Extract the (X, Y) coordinate from the center of the cell holding the provided text.  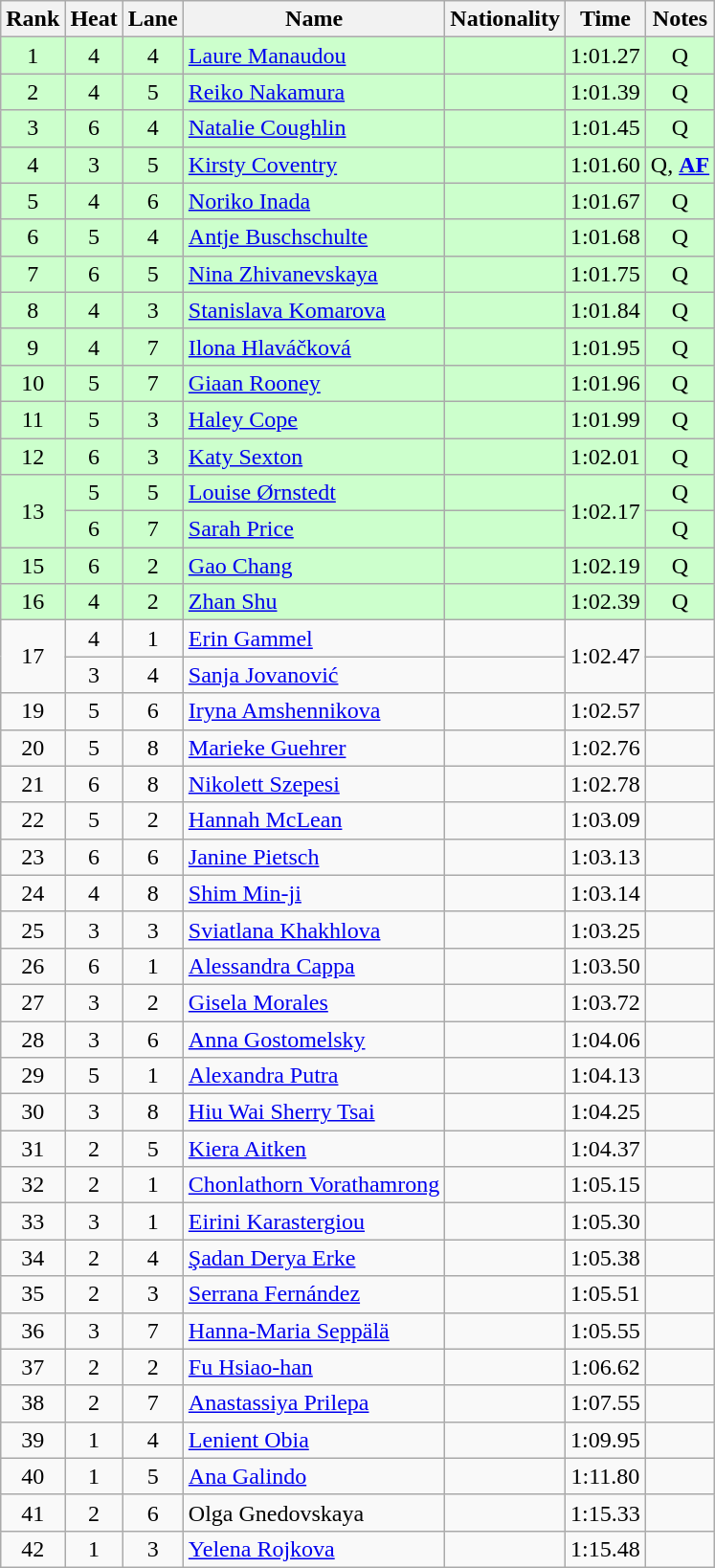
1:07.55 (606, 1403)
Rank (33, 19)
29 (33, 1076)
22 (33, 820)
1:05.51 (606, 1294)
35 (33, 1294)
1:02.57 (606, 711)
Louise Ørnstedt (314, 493)
Kirsty Coventry (314, 165)
Eirini Karastergiou (314, 1221)
Nina Zhivanevskaya (314, 274)
Shim Min-ji (314, 893)
1:05.30 (606, 1221)
40 (33, 1476)
33 (33, 1221)
1:02.78 (606, 784)
12 (33, 457)
23 (33, 857)
Hannah McLean (314, 820)
24 (33, 893)
Notes (680, 19)
Zhan Shu (314, 602)
1:01.95 (606, 347)
9 (33, 347)
1:01.84 (606, 310)
1:03.09 (606, 820)
1:02.47 (606, 657)
Nationality (505, 19)
11 (33, 419)
Gao Chang (314, 566)
42 (33, 1549)
Laure Manaudou (314, 56)
1:03.13 (606, 857)
Gisela Morales (314, 1002)
21 (33, 784)
Name (314, 19)
13 (33, 511)
Antje Buschschulte (314, 237)
Lenient Obia (314, 1440)
Marieke Guehrer (314, 748)
1:09.95 (606, 1440)
10 (33, 383)
Q, AF (680, 165)
31 (33, 1149)
1:04.25 (606, 1112)
1:01.68 (606, 237)
1:03.50 (606, 966)
Lane (153, 19)
Alessandra Cappa (314, 966)
Katy Sexton (314, 457)
1:04.13 (606, 1076)
38 (33, 1403)
Şadan Derya Erke (314, 1258)
27 (33, 1002)
1:11.80 (606, 1476)
Erin Gammel (314, 638)
1:05.38 (606, 1258)
Haley Cope (314, 419)
Anastassiya Prilepa (314, 1403)
19 (33, 711)
Sanja Jovanović (314, 675)
Chonlathorn Vorathamrong (314, 1185)
Fu Hsiao-han (314, 1367)
1:02.17 (606, 511)
1:06.62 (606, 1367)
Nikolett Szepesi (314, 784)
26 (33, 966)
Anna Gostomelsky (314, 1039)
1:02.19 (606, 566)
Sarah Price (314, 529)
1:01.99 (606, 419)
17 (33, 657)
Hiu Wai Sherry Tsai (314, 1112)
Time (606, 19)
15 (33, 566)
Olga Gnedovskaya (314, 1512)
Noriko Inada (314, 201)
39 (33, 1440)
1:03.72 (606, 1002)
1:01.96 (606, 383)
1:05.55 (606, 1331)
Janine Pietsch (314, 857)
Ilona Hlaváčková (314, 347)
1:03.25 (606, 930)
1:04.37 (606, 1149)
1:02.39 (606, 602)
41 (33, 1512)
Yelena Rojkova (314, 1549)
1:15.33 (606, 1512)
Serrana Fernández (314, 1294)
37 (33, 1367)
Giaan Rooney (314, 383)
1:01.75 (606, 274)
1:01.27 (606, 56)
1:01.60 (606, 165)
28 (33, 1039)
20 (33, 748)
1:02.76 (606, 748)
1:15.48 (606, 1549)
30 (33, 1112)
Ana Galindo (314, 1476)
Heat (94, 19)
Alexandra Putra (314, 1076)
1:01.39 (606, 92)
34 (33, 1258)
Natalie Coughlin (314, 128)
16 (33, 602)
1:01.67 (606, 201)
1:02.01 (606, 457)
Kiera Aitken (314, 1149)
32 (33, 1185)
25 (33, 930)
Sviatlana Khakhlova (314, 930)
Hanna-Maria Seppälä (314, 1331)
Stanislava Komarova (314, 310)
36 (33, 1331)
Reiko Nakamura (314, 92)
1:04.06 (606, 1039)
1:05.15 (606, 1185)
1:03.14 (606, 893)
1:01.45 (606, 128)
Iryna Amshennikova (314, 711)
